Search for the cell housing the specified text and yield its [X, Y] center coordinate. 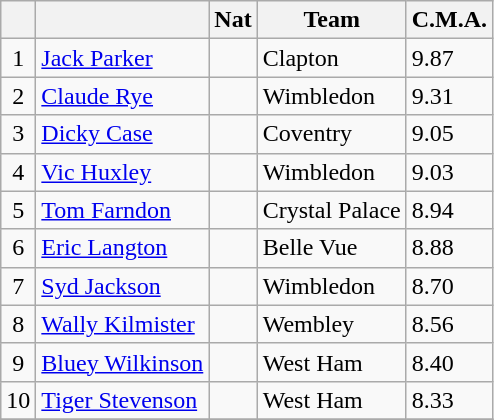
9.03 [449, 172]
Vic Huxley [122, 172]
Tom Farndon [122, 210]
9.05 [449, 134]
8.70 [449, 286]
7 [18, 286]
Wally Kilmister [122, 324]
Dicky Case [122, 134]
Team [332, 20]
8.33 [449, 400]
Jack Parker [122, 58]
9 [18, 362]
Crystal Palace [332, 210]
Bluey Wilkinson [122, 362]
Belle Vue [332, 248]
Eric Langton [122, 248]
C.M.A. [449, 20]
Tiger Stevenson [122, 400]
8.94 [449, 210]
8.88 [449, 248]
6 [18, 248]
8 [18, 324]
Wembley [332, 324]
8.56 [449, 324]
Clapton [332, 58]
Claude Rye [122, 96]
2 [18, 96]
9.87 [449, 58]
8.40 [449, 362]
Coventry [332, 134]
4 [18, 172]
1 [18, 58]
10 [18, 400]
Syd Jackson [122, 286]
Nat [233, 20]
9.31 [449, 96]
3 [18, 134]
5 [18, 210]
